Locate the cell with the specified text and output its (x, y) center coordinate. 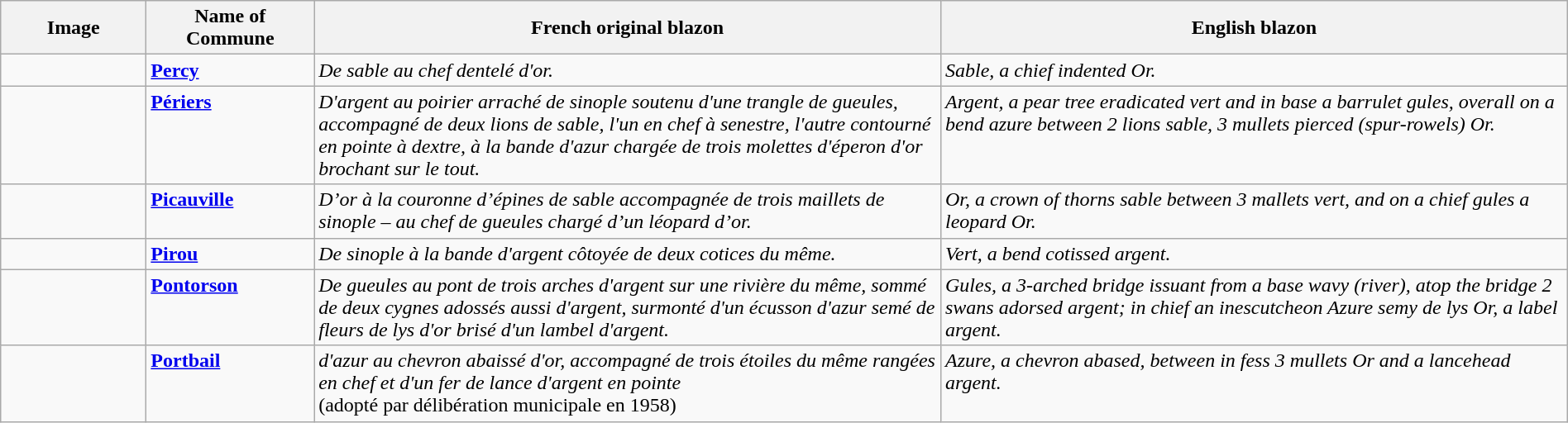
French original blazon (628, 28)
Image (74, 28)
Azure, a chevron abased, between in fess 3 mullets Or and a lancehead argent. (1254, 383)
English blazon (1254, 28)
Pontorson (230, 307)
D’or à la couronne d’épines de sable accompagnée de trois maillets de sinople – au chef de gueules chargé d’un léopard d’or. (628, 211)
Périers (230, 135)
Pirou (230, 254)
De sable au chef dentelé d'or. (628, 70)
Name of Commune (230, 28)
Percy (230, 70)
Picauville (230, 211)
De sinople à la bande d'argent côtoyée de deux cotices du même. (628, 254)
Portbail (230, 383)
Sable, a chief indented Or. (1254, 70)
Vert, a bend cotissed argent. (1254, 254)
Or, a crown of thorns sable between 3 mallets vert, and on a chief gules a leopard Or. (1254, 211)
Argent, a pear tree eradicated vert and in base a barrulet gules, overall on a bend azure between 2 lions sable, 3 mullets pierced (spur-rowels) Or. (1254, 135)
